Find where the given text appears and provide that cell's center as (x, y) coordinate. 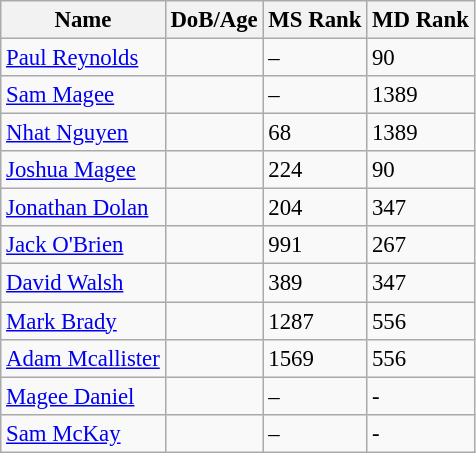
Magee Daniel (83, 396)
Paul Reynolds (83, 58)
Jonathan Dolan (83, 208)
Name (83, 20)
Mark Brady (83, 321)
MD Rank (420, 20)
389 (315, 283)
Sam McKay (83, 433)
Adam Mcallister (83, 358)
68 (315, 133)
224 (315, 170)
Nhat Nguyen (83, 133)
David Walsh (83, 283)
1287 (315, 321)
Sam Magee (83, 95)
267 (420, 245)
991 (315, 245)
204 (315, 208)
Jack O'Brien (83, 245)
DoB/Age (214, 20)
Joshua Magee (83, 170)
1569 (315, 358)
MS Rank (315, 20)
